Search for the cell housing the specified text and yield its [x, y] center coordinate. 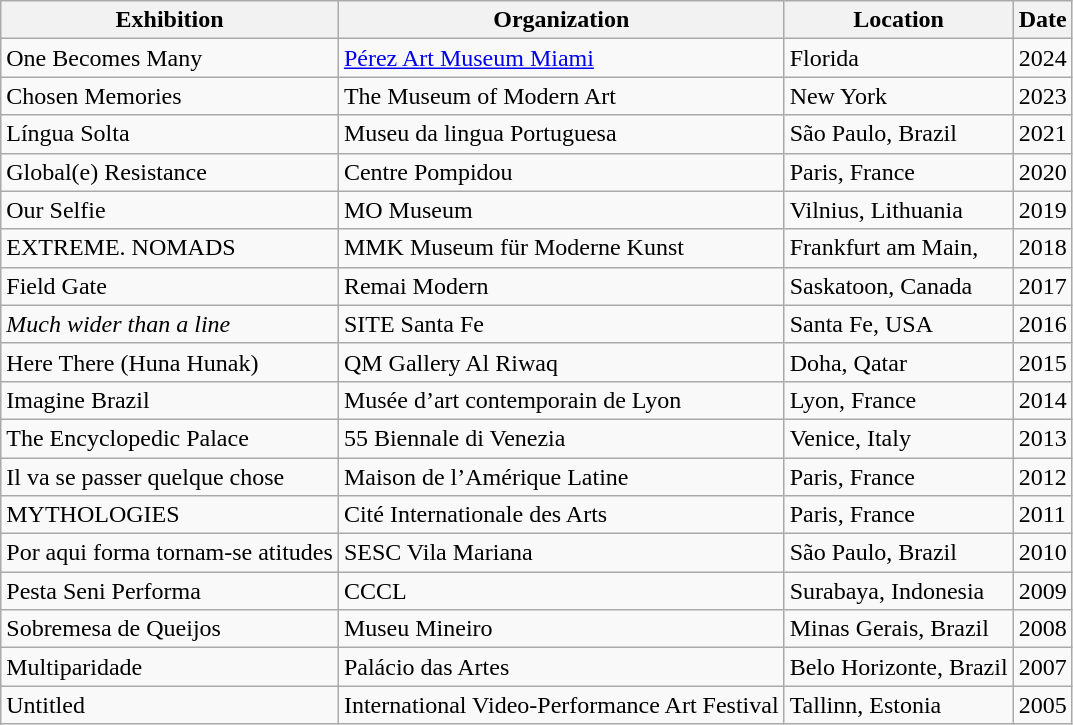
Il va se passer quelque chose [170, 477]
Much wider than a line [170, 324]
MO Museum [561, 210]
Minas Gerais, Brazil [898, 629]
CCCL [561, 591]
Museu da lingua Portuguesa [561, 134]
Remai Modern [561, 286]
Untitled [170, 705]
2007 [1042, 667]
Palácio das Artes [561, 667]
Exhibition [170, 20]
Frankfurt am Main, [898, 248]
Global(e) Resistance [170, 172]
Maison de l’Amérique Latine [561, 477]
Museu Mineiro [561, 629]
2008 [1042, 629]
Língua Solta [170, 134]
Venice, Italy [898, 438]
Doha, Qatar [898, 362]
2015 [1042, 362]
Musée d’art contemporain de Lyon [561, 400]
2024 [1042, 58]
MMK Museum für Moderne Kunst [561, 248]
Pérez Art Museum Miami [561, 58]
EXTREME. NOMADS [170, 248]
Belo Horizonte, Brazil [898, 667]
SITE Santa Fe [561, 324]
2023 [1042, 96]
Field Gate [170, 286]
2019 [1042, 210]
Our Selfie [170, 210]
Date [1042, 20]
2020 [1042, 172]
New York [898, 96]
Sobremesa de Queijos [170, 629]
Organization [561, 20]
2009 [1042, 591]
Surabaya, Indonesia [898, 591]
2016 [1042, 324]
55 Biennale di Venezia [561, 438]
MYTHOLOGIES [170, 515]
2021 [1042, 134]
2014 [1042, 400]
2005 [1042, 705]
Location [898, 20]
Multiparidade [170, 667]
Saskatoon, Canada [898, 286]
Here There (Huna Hunak) [170, 362]
2010 [1042, 553]
Lyon, France [898, 400]
QM Gallery Al Riwaq [561, 362]
2011 [1042, 515]
The Museum of Modern Art [561, 96]
Santa Fe, USA [898, 324]
Centre Pompidou [561, 172]
SESC Vila Mariana [561, 553]
Imagine Brazil [170, 400]
Vilnius, Lithuania [898, 210]
Por aqui forma tornam-se atitudes [170, 553]
The Encyclopedic Palace [170, 438]
Cité Internationale des Arts [561, 515]
International Video-Performance Art Festival [561, 705]
2012 [1042, 477]
2013 [1042, 438]
Tallinn, Estonia [898, 705]
Pesta Seni Performa [170, 591]
One Becomes Many [170, 58]
Florida [898, 58]
Chosen Memories [170, 96]
2018 [1042, 248]
2017 [1042, 286]
